Provide the (X, Y) coordinate of the cell's center where the given text is located.  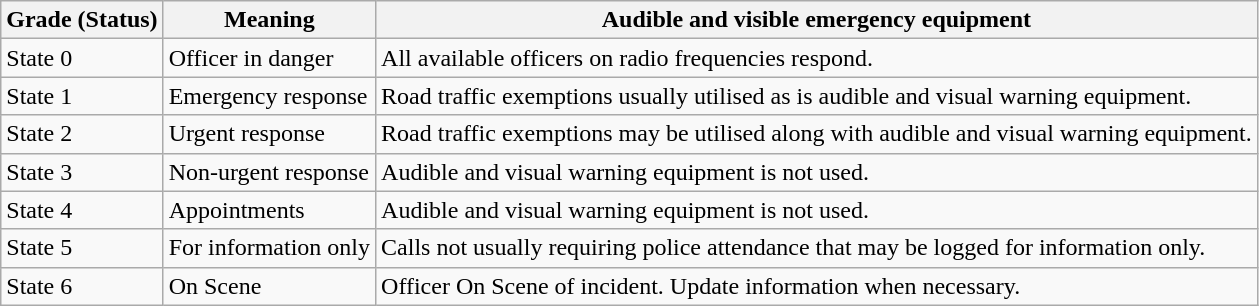
Grade (Status) (82, 20)
Calls not usually requiring police attendance that may be logged for information only. (817, 248)
State 2 (82, 134)
State 3 (82, 172)
Non-urgent response (269, 172)
State 4 (82, 210)
Audible and visible emergency equipment (817, 20)
Road traffic exemptions usually utilised as is audible and visual warning equipment. (817, 96)
For information only (269, 248)
State 6 (82, 286)
On Scene (269, 286)
Meaning (269, 20)
Officer On Scene of incident. Update information when necessary. (817, 286)
State 1 (82, 96)
State 0 (82, 58)
Road traffic exemptions may be utilised along with audible and visual warning equipment. (817, 134)
Appointments (269, 210)
All available officers on radio frequencies respond. (817, 58)
Officer in danger (269, 58)
Urgent response (269, 134)
State 5 (82, 248)
Emergency response (269, 96)
